For the text-containing cell, return its midpoint in [x, y] coordinate format. 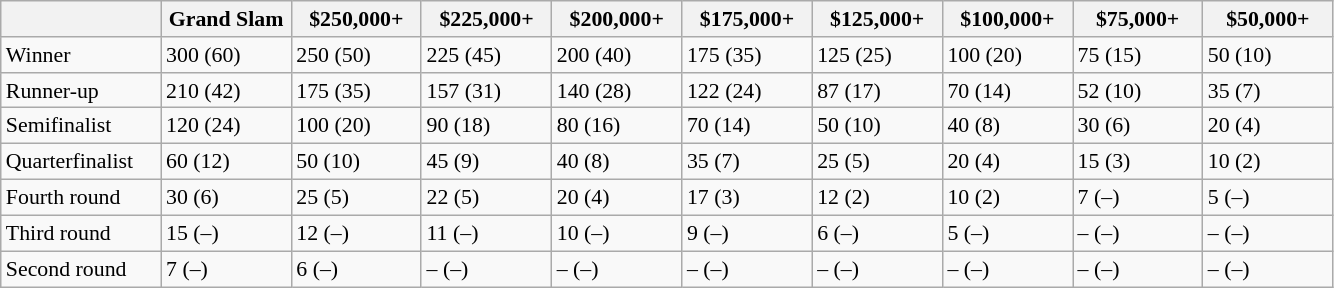
225 (45) [486, 54]
11 (–) [486, 233]
22 (5) [486, 197]
120 (24) [226, 125]
Semifinalist [81, 125]
250 (50) [356, 54]
300 (60) [226, 54]
9 (–) [747, 233]
10 (–) [617, 233]
$100,000+ [1007, 18]
122 (24) [747, 90]
87 (17) [877, 90]
$200,000+ [617, 18]
15 (3) [1137, 161]
75 (15) [1137, 54]
140 (28) [617, 90]
$225,000+ [486, 18]
15 (–) [226, 233]
$75,000+ [1137, 18]
12 (2) [877, 197]
Second round [81, 268]
Third round [81, 233]
Winner [81, 54]
$250,000+ [356, 18]
Quarterfinalist [81, 161]
90 (18) [486, 125]
Runner-up [81, 90]
45 (9) [486, 161]
17 (3) [747, 197]
Fourth round [81, 197]
157 (31) [486, 90]
210 (42) [226, 90]
80 (16) [617, 125]
60 (12) [226, 161]
52 (10) [1137, 90]
$175,000+ [747, 18]
125 (25) [877, 54]
Grand Slam [226, 18]
12 (–) [356, 233]
$125,000+ [877, 18]
$50,000+ [1268, 18]
200 (40) [617, 54]
